Capture the cell that displays the provided text and extract its [X, Y] central coordinate. 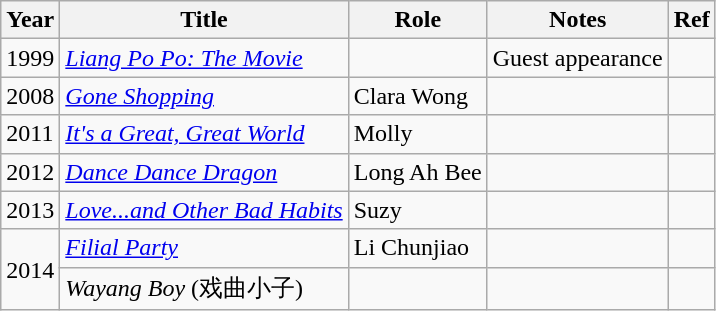
Gone Shopping [204, 96]
It's a Great, Great World [204, 134]
Love...and Other Bad Habits [204, 210]
Guest appearance [578, 58]
Ref [692, 20]
Molly [418, 134]
Clara Wong [418, 96]
2012 [30, 172]
Long Ah Bee [418, 172]
Li Chunjiao [418, 248]
Wayang Boy (戏曲小子) [204, 288]
Suzy [418, 210]
Dance Dance Dragon [204, 172]
2008 [30, 96]
2013 [30, 210]
Filial Party [204, 248]
Liang Po Po: The Movie [204, 58]
Title [204, 20]
1999 [30, 58]
2011 [30, 134]
Role [418, 20]
Year [30, 20]
2014 [30, 270]
Notes [578, 20]
